For the text-containing cell, return its midpoint in [x, y] coordinate format. 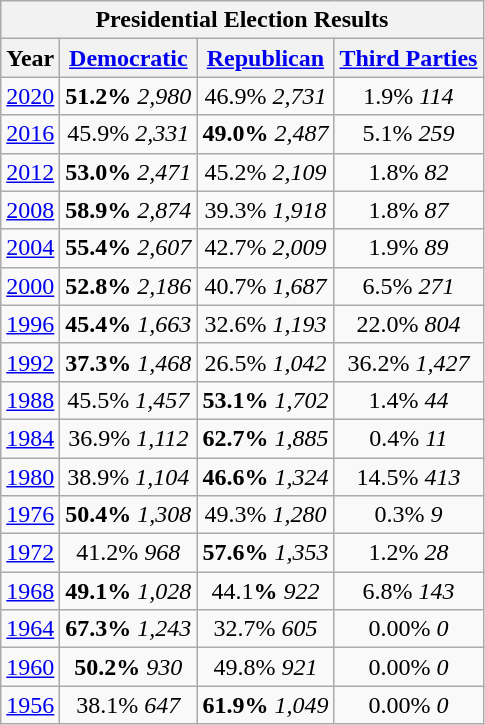
6.5% 271 [408, 286]
55.4% 2,607 [128, 248]
62.7% 1,885 [266, 438]
49.3% 1,280 [266, 515]
Third Parties [408, 58]
45.4% 1,663 [128, 324]
50.2% 930 [128, 667]
Republican [266, 58]
0.3% 9 [408, 515]
36.2% 1,427 [408, 362]
2004 [30, 248]
1.8% 87 [408, 210]
39.3% 1,918 [266, 210]
45.5% 1,457 [128, 400]
49.8% 921 [266, 667]
42.7% 2,009 [266, 248]
38.1% 647 [128, 705]
32.6% 1,193 [266, 324]
14.5% 413 [408, 477]
46.6% 1,324 [266, 477]
36.9% 1,112 [128, 438]
2020 [30, 96]
45.2% 2,109 [266, 172]
Year [30, 58]
1964 [30, 629]
49.1% 1,028 [128, 591]
46.9% 2,731 [266, 96]
Democratic [128, 58]
58.9% 2,874 [128, 210]
38.9% 1,104 [128, 477]
1976 [30, 515]
40.7% 1,687 [266, 286]
52.8% 2,186 [128, 286]
1.9% 89 [408, 248]
Presidential Election Results [242, 20]
1.8% 82 [408, 172]
0.4% 11 [408, 438]
1996 [30, 324]
41.2% 968 [128, 553]
2000 [30, 286]
53.0% 2,471 [128, 172]
1960 [30, 667]
1.9% 114 [408, 96]
5.1% 259 [408, 134]
2016 [30, 134]
53.1% 1,702 [266, 400]
57.6% 1,353 [266, 553]
26.5% 1,042 [266, 362]
45.9% 2,331 [128, 134]
1.4% 44 [408, 400]
1972 [30, 553]
1956 [30, 705]
1968 [30, 591]
1984 [30, 438]
1992 [30, 362]
32.7% 605 [266, 629]
2012 [30, 172]
67.3% 1,243 [128, 629]
22.0% 804 [408, 324]
50.4% 1,308 [128, 515]
1.2% 28 [408, 553]
37.3% 1,468 [128, 362]
51.2% 2,980 [128, 96]
44.1% 922 [266, 591]
6.8% 143 [408, 591]
1980 [30, 477]
2008 [30, 210]
1988 [30, 400]
49.0% 2,487 [266, 134]
61.9% 1,049 [266, 705]
